Output the (X, Y) coordinate of the center of the cell containing the given text.  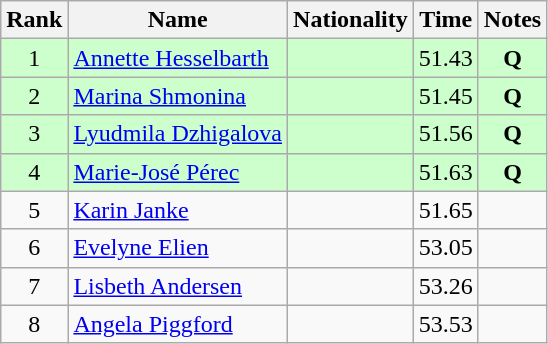
Name (178, 20)
Angela Piggford (178, 324)
Marina Shmonina (178, 96)
51.56 (446, 134)
Lisbeth Andersen (178, 286)
Karin Janke (178, 210)
Nationality (351, 20)
Notes (512, 20)
2 (34, 96)
4 (34, 172)
Marie-José Pérec (178, 172)
53.05 (446, 248)
3 (34, 134)
51.43 (446, 58)
51.63 (446, 172)
51.45 (446, 96)
Annette Hesselbarth (178, 58)
6 (34, 248)
5 (34, 210)
53.53 (446, 324)
8 (34, 324)
Time (446, 20)
51.65 (446, 210)
Lyudmila Dzhigalova (178, 134)
Rank (34, 20)
53.26 (446, 286)
7 (34, 286)
1 (34, 58)
Evelyne Elien (178, 248)
